Locate the cell with the specified text and output its (x, y) center coordinate. 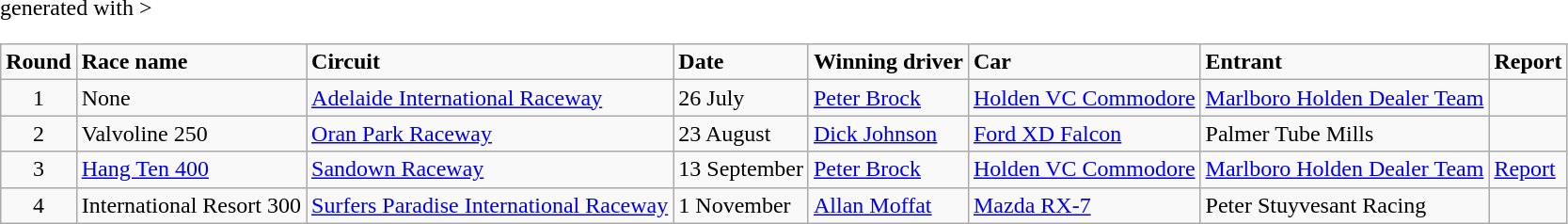
Race name (191, 62)
3 (39, 169)
1 (39, 98)
Round (39, 62)
Peter Stuyvesant Racing (1345, 205)
Oran Park Raceway (490, 134)
Car (1084, 62)
Hang Ten 400 (191, 169)
Adelaide International Raceway (490, 98)
Allan Moffat (888, 205)
Surfers Paradise International Raceway (490, 205)
Winning driver (888, 62)
26 July (741, 98)
2 (39, 134)
13 September (741, 169)
International Resort 300 (191, 205)
Date (741, 62)
Palmer Tube Mills (1345, 134)
Entrant (1345, 62)
Circuit (490, 62)
Dick Johnson (888, 134)
1 November (741, 205)
Mazda RX-7 (1084, 205)
None (191, 98)
23 August (741, 134)
Sandown Raceway (490, 169)
4 (39, 205)
Valvoline 250 (191, 134)
Ford XD Falcon (1084, 134)
